Return [X, Y] of the center of cell containing provided text 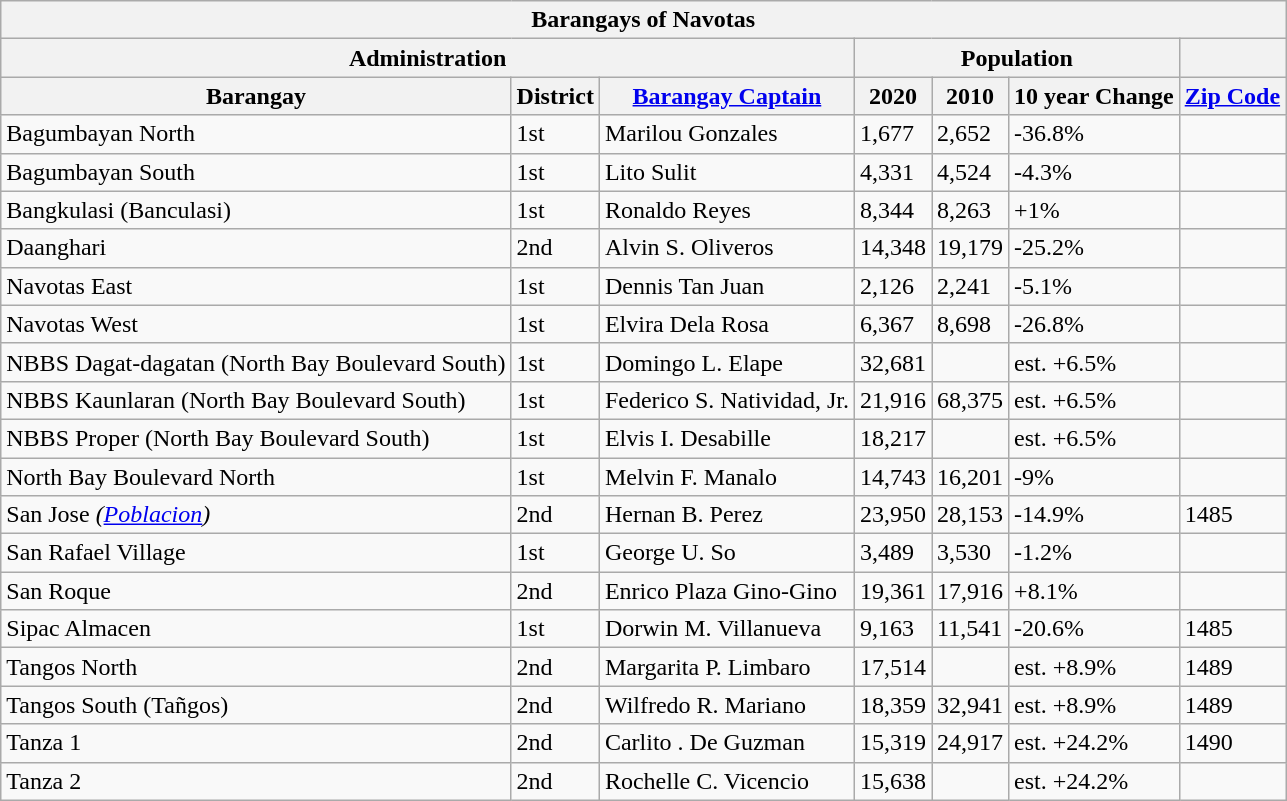
28,153 [970, 515]
Elvis I. Desabille [726, 438]
32,941 [970, 705]
17,916 [970, 591]
3,489 [892, 553]
16,201 [970, 477]
Tangos North [256, 667]
Zip Code [1232, 96]
-26.8% [1094, 324]
15,319 [892, 743]
San Roque [256, 591]
Marilou Gonzales [726, 134]
18,359 [892, 705]
18,217 [892, 438]
24,917 [970, 743]
Bangkulasi (Banculasi) [256, 210]
1490 [1232, 743]
15,638 [892, 781]
District [555, 96]
Population [1016, 58]
Administration [428, 58]
Tangos South (Tañgos) [256, 705]
Navotas West [256, 324]
Ronaldo Reyes [726, 210]
23,950 [892, 515]
Federico S. Natividad, Jr. [726, 400]
1,677 [892, 134]
Wilfredo R. Mariano [726, 705]
Enrico Plaza Gino-Gino [726, 591]
2,652 [970, 134]
-9% [1094, 477]
George U. So [726, 553]
+8.1% [1094, 591]
Domingo L. Elape [726, 362]
Dorwin M. Villanueva [726, 629]
Dennis Tan Juan [726, 286]
4,331 [892, 172]
19,361 [892, 591]
-5.1% [1094, 286]
8,263 [970, 210]
4,524 [970, 172]
-4.3% [1094, 172]
Barangay Captain [726, 96]
14,348 [892, 248]
-36.8% [1094, 134]
68,375 [970, 400]
Margarita P. Limbaro [726, 667]
Lito Sulit [726, 172]
San Rafael Village [256, 553]
-25.2% [1094, 248]
Bagumbayan South [256, 172]
NBBS Kaunlaran (North Bay Boulevard South) [256, 400]
11,541 [970, 629]
Barangay [256, 96]
19,179 [970, 248]
Carlito . De Guzman [726, 743]
Rochelle C. Vicencio [726, 781]
6,367 [892, 324]
8,344 [892, 210]
Navotas East [256, 286]
Hernan B. Perez [726, 515]
2020 [892, 96]
Tanza 2 [256, 781]
8,698 [970, 324]
NBBS Proper (North Bay Boulevard South) [256, 438]
2,126 [892, 286]
32,681 [892, 362]
Bagumbayan North [256, 134]
NBBS Dagat-dagatan (North Bay Boulevard South) [256, 362]
Alvin S. Oliveros [726, 248]
Sipac Almacen [256, 629]
9,163 [892, 629]
21,916 [892, 400]
-1.2% [1094, 553]
-20.6% [1094, 629]
14,743 [892, 477]
North Bay Boulevard North [256, 477]
Elvira Dela Rosa [726, 324]
17,514 [892, 667]
3,530 [970, 553]
2,241 [970, 286]
-14.9% [1094, 515]
Tanza 1 [256, 743]
+1% [1094, 210]
San Jose (Poblacion) [256, 515]
2010 [970, 96]
Barangays of Navotas [644, 20]
Melvin F. Manalo [726, 477]
Daanghari [256, 248]
10 year Change [1094, 96]
